Capture the cell that displays the provided text and extract its [x, y] central coordinate. 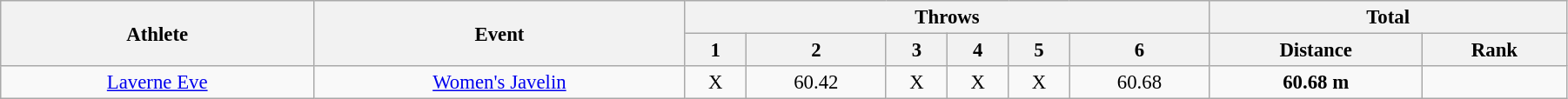
60.42 [816, 82]
3 [916, 50]
Total [1389, 17]
1 [715, 50]
Distance [1316, 50]
Laverne Eve [157, 82]
Athlete [157, 33]
4 [978, 50]
60.68 [1140, 82]
60.68 m [1316, 82]
Rank [1494, 50]
Women's Javelin [499, 82]
6 [1140, 50]
Event [499, 33]
Throws [947, 17]
2 [816, 50]
5 [1039, 50]
